Scan for the cell matching the given text and deliver its (x, y) coordinate at center. 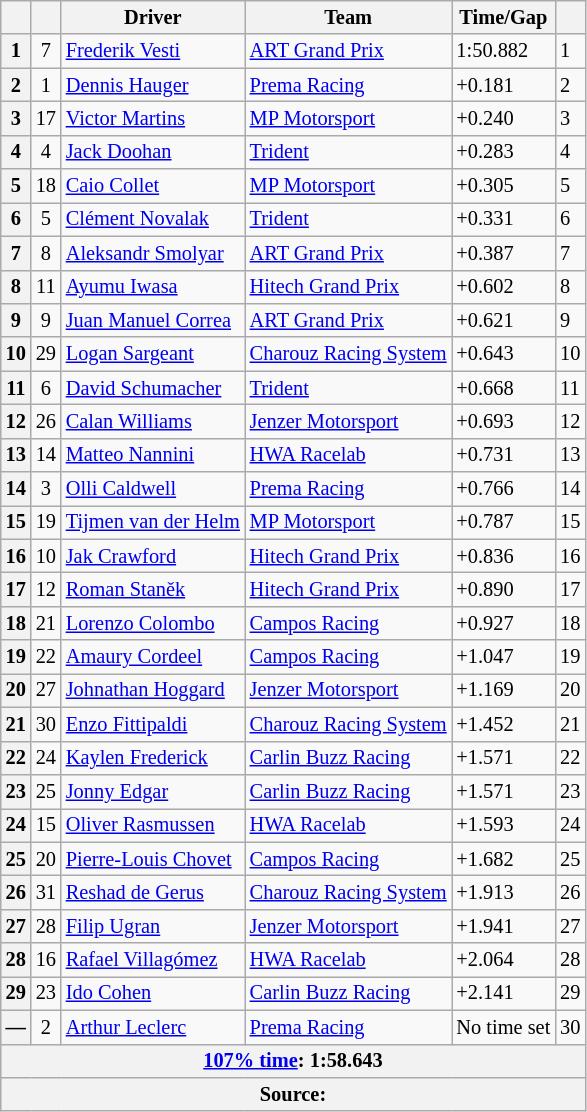
David Schumacher (153, 388)
Olli Caldwell (153, 489)
Driver (153, 17)
Reshad de Gerus (153, 892)
107% time: 1:58.643 (293, 1061)
+0.181 (504, 85)
Enzo Fittipaldi (153, 724)
Filip Ugran (153, 926)
Logan Sargeant (153, 354)
+0.602 (504, 287)
+1.913 (504, 892)
+0.787 (504, 522)
1:50.882 (504, 51)
Oliver Rasmussen (153, 825)
Roman Staněk (153, 589)
+1.452 (504, 724)
Rafael Villagómez (153, 960)
+0.643 (504, 354)
Aleksandr Smolyar (153, 253)
+0.305 (504, 186)
+0.668 (504, 388)
Pierre-Louis Chovet (153, 859)
Tijmen van der Helm (153, 522)
+0.927 (504, 623)
No time set (504, 1027)
Frederik Vesti (153, 51)
+1.682 (504, 859)
Jack Doohan (153, 152)
Jonny Edgar (153, 791)
Ayumu Iwasa (153, 287)
Source: (293, 1094)
Johnathan Hoggard (153, 690)
Victor Martins (153, 118)
Jak Crawford (153, 556)
+2.141 (504, 993)
Juan Manuel Correa (153, 320)
+0.890 (504, 589)
+0.621 (504, 320)
Caio Collet (153, 186)
+0.693 (504, 421)
— (16, 1027)
Ido Cohen (153, 993)
+0.331 (504, 219)
Calan Williams (153, 421)
+1.169 (504, 690)
Time/Gap (504, 17)
+1.941 (504, 926)
+2.064 (504, 960)
+1.047 (504, 657)
Matteo Nannini (153, 455)
+0.836 (504, 556)
Arthur Leclerc (153, 1027)
31 (46, 892)
+0.731 (504, 455)
Team (348, 17)
+0.766 (504, 489)
Amaury Cordeel (153, 657)
+0.387 (504, 253)
+0.283 (504, 152)
Lorenzo Colombo (153, 623)
+1.593 (504, 825)
Dennis Hauger (153, 85)
+0.240 (504, 118)
Clément Novalak (153, 219)
Kaylen Frederick (153, 758)
